From the cell containing the given text, extract its center point as [x, y] coordinate. 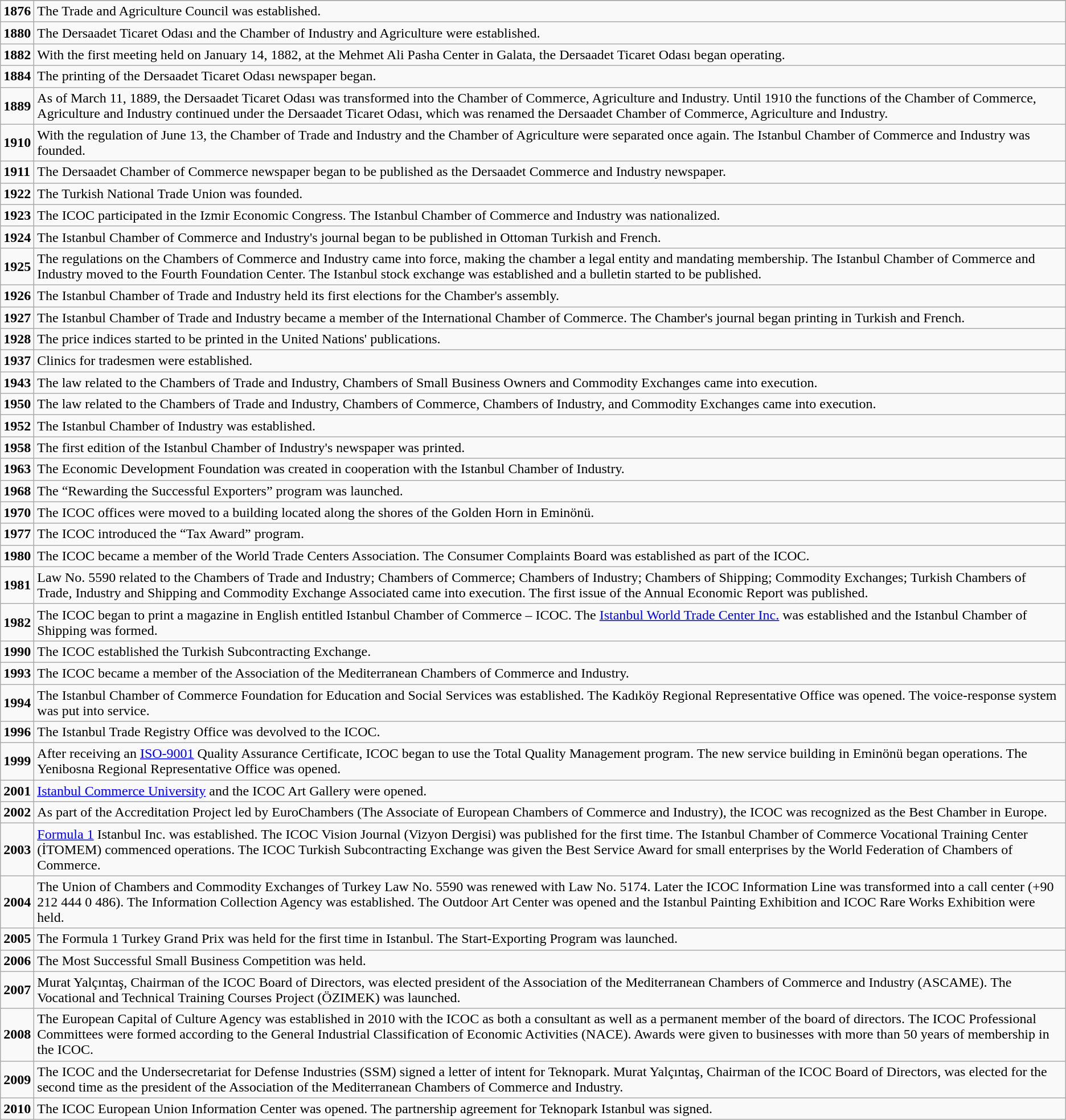
Istanbul Commerce University and the ICOC Art Gallery were opened. [550, 791]
2009 [17, 1080]
1928 [17, 339]
The ICOC European Union Information Center was opened. The partnership agreement for Teknopark Istanbul was signed. [550, 1109]
1882 [17, 55]
2008 [17, 1035]
1958 [17, 448]
The law related to the Chambers of Trade and Industry, Chambers of Commerce, Chambers of Industry, and Commodity Exchanges came into execution. [550, 404]
1980 [17, 556]
1880 [17, 33]
The ICOC offices were moved to a building located along the shores of the Golden Horn in Eminönü. [550, 512]
The ICOC participated in the Izmir Economic Congress. The Istanbul Chamber of Commerce and Industry was nationalized. [550, 215]
2003 [17, 850]
1952 [17, 426]
1970 [17, 512]
1994 [17, 703]
1911 [17, 172]
1968 [17, 491]
1884 [17, 76]
The Istanbul Chamber of Commerce and Industry's journal began to be published in Ottoman Turkish and French. [550, 237]
The printing of the Dersaadet Ticaret Odası newspaper began. [550, 76]
1910 [17, 142]
1923 [17, 215]
2004 [17, 902]
1981 [17, 585]
1937 [17, 361]
1990 [17, 651]
The Dersaadet Chamber of Commerce newspaper began to be published as the Dersaadet Commerce and Industry newspaper. [550, 172]
1876 [17, 11]
The first edition of the Istanbul Chamber of Industry's newspaper was printed. [550, 448]
1926 [17, 296]
The Most Successful Small Business Competition was held. [550, 961]
1889 [17, 106]
Clinics for tradesmen were established. [550, 361]
2006 [17, 961]
The ICOC became a member of the World Trade Centers Association. The Consumer Complaints Board was established as part of the ICOC. [550, 556]
1943 [17, 383]
The price indices started to be printed in the United Nations' publications. [550, 339]
2007 [17, 990]
1993 [17, 673]
The Turkish National Trade Union was founded. [550, 194]
The ICOC became a member of the Association of the Mediterranean Chambers of Commerce and Industry. [550, 673]
The Istanbul Trade Registry Office was devolved to the ICOC. [550, 732]
The Economic Development Foundation was created in cooperation with the Istanbul Chamber of Industry. [550, 469]
1925 [17, 266]
1922 [17, 194]
The Dersaadet Ticaret Odası and the Chamber of Industry and Agriculture were established. [550, 33]
1977 [17, 534]
1950 [17, 404]
1982 [17, 622]
The Istanbul Chamber of Industry was established. [550, 426]
1996 [17, 732]
With the first meeting held on January 14, 1882, at the Mehmet Ali Pasha Center in Galata, the Dersaadet Ticaret Odası began operating. [550, 55]
The “Rewarding the Successful Exporters” program was launched. [550, 491]
The Istanbul Chamber of Trade and Industry held its first elections for the Chamber's assembly. [550, 296]
2010 [17, 1109]
The Formula 1 Turkey Grand Prix was held for the first time in Istanbul. The Start-Exporting Program was launched. [550, 939]
The ICOC introduced the “Tax Award” program. [550, 534]
1963 [17, 469]
The ICOC established the Turkish Subcontracting Exchange. [550, 651]
The Trade and Agriculture Council was established. [550, 11]
2001 [17, 791]
1999 [17, 762]
2002 [17, 813]
The law related to the Chambers of Trade and Industry, Chambers of Small Business Owners and Commodity Exchanges came into execution. [550, 383]
2005 [17, 939]
1924 [17, 237]
1927 [17, 317]
